Find where the given text appears and provide that cell's center as (x, y) coordinate. 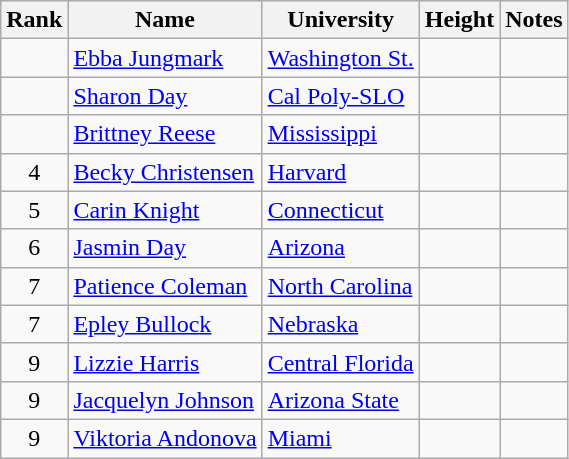
Mississippi (340, 134)
Cal Poly-SLO (340, 96)
Connecticut (340, 210)
Ebba Jungmark (165, 58)
Central Florida (340, 362)
Nebraska (340, 324)
Washington St. (340, 58)
Notes (534, 20)
Height (459, 20)
Carin Knight (165, 210)
Becky Christensen (165, 172)
Name (165, 20)
Harvard (340, 172)
4 (34, 172)
6 (34, 248)
Sharon Day (165, 96)
Arizona State (340, 400)
Lizzie Harris (165, 362)
North Carolina (340, 286)
Jacquelyn Johnson (165, 400)
5 (34, 210)
Brittney Reese (165, 134)
Arizona (340, 248)
Rank (34, 20)
Jasmin Day (165, 248)
Epley Bullock (165, 324)
Viktoria Andonova (165, 438)
University (340, 20)
Miami (340, 438)
Patience Coleman (165, 286)
